Find where the given text appears and provide that cell's center as (x, y) coordinate. 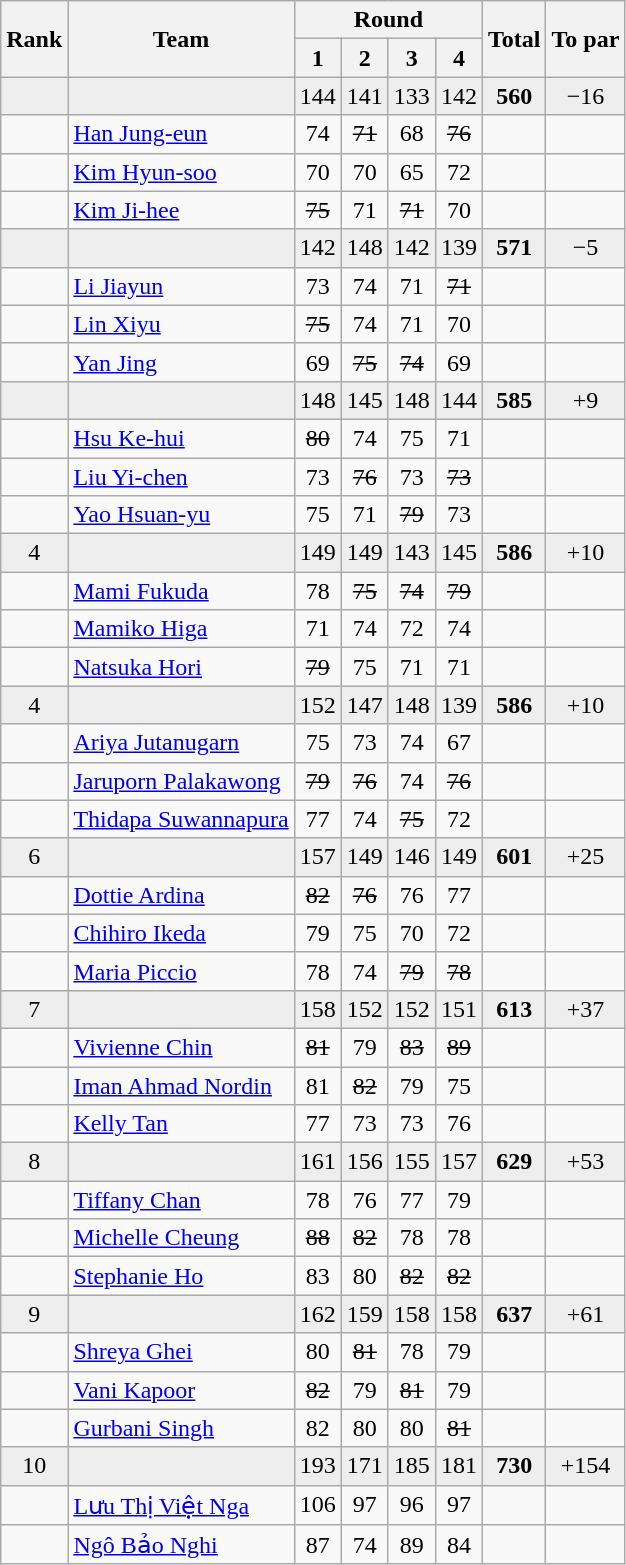
1 (318, 58)
106 (318, 1505)
Li Jiayun (181, 286)
Mami Fukuda (181, 591)
10 (34, 1466)
Lin Xiyu (181, 324)
6 (34, 857)
613 (514, 1009)
+9 (586, 400)
151 (458, 1009)
+154 (586, 1466)
Lưu Thị Việt Nga (181, 1505)
87 (318, 1545)
Thidapa Suwannapura (181, 819)
Chihiro Ikeda (181, 933)
Hsu Ke-hui (181, 438)
730 (514, 1466)
147 (364, 705)
185 (412, 1466)
Natsuka Hori (181, 667)
Stephanie Ho (181, 1276)
96 (412, 1505)
68 (412, 134)
Vani Kapoor (181, 1390)
Kim Hyun-soo (181, 172)
7 (34, 1009)
193 (318, 1466)
143 (412, 553)
560 (514, 96)
629 (514, 1162)
Round (388, 20)
Tiffany Chan (181, 1200)
155 (412, 1162)
171 (364, 1466)
Liu Yi-chen (181, 477)
Kelly Tan (181, 1124)
84 (458, 1545)
159 (364, 1314)
571 (514, 248)
133 (412, 96)
637 (514, 1314)
141 (364, 96)
9 (34, 1314)
+53 (586, 1162)
161 (318, 1162)
Vivienne Chin (181, 1047)
−16 (586, 96)
Team (181, 39)
585 (514, 400)
Ngô Bảo Nghi (181, 1545)
Jaruporn Palakawong (181, 781)
+25 (586, 857)
Yan Jing (181, 362)
Shreya Ghei (181, 1352)
Iman Ahmad Nordin (181, 1085)
8 (34, 1162)
Han Jung-eun (181, 134)
Dottie Ardina (181, 895)
146 (412, 857)
Maria Piccio (181, 971)
+61 (586, 1314)
−5 (586, 248)
Michelle Cheung (181, 1238)
601 (514, 857)
Gurbani Singh (181, 1428)
156 (364, 1162)
65 (412, 172)
2 (364, 58)
162 (318, 1314)
67 (458, 743)
Ariya Jutanugarn (181, 743)
To par (586, 39)
3 (412, 58)
Kim Ji-hee (181, 210)
181 (458, 1466)
+37 (586, 1009)
Rank (34, 39)
Total (514, 39)
Yao Hsuan-yu (181, 515)
88 (318, 1238)
Mamiko Higa (181, 629)
